Output the [X, Y] coordinate of the center of the cell containing the given text.  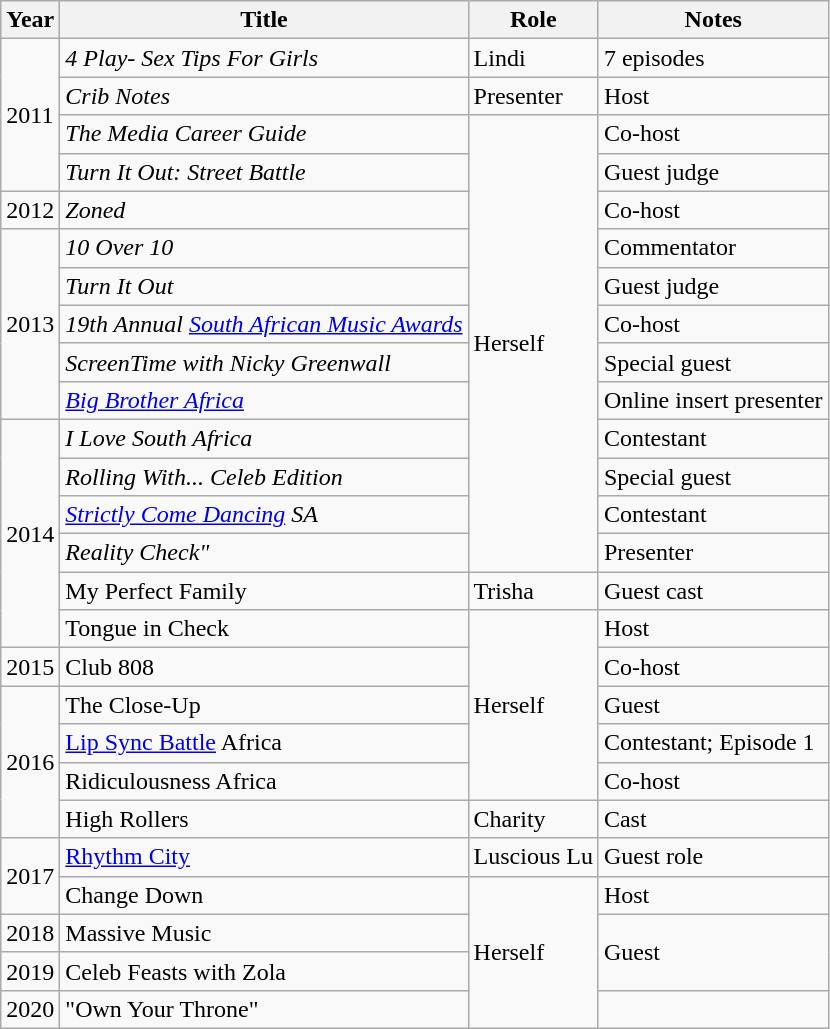
High Rollers [264, 819]
Tongue in Check [264, 629]
Club 808 [264, 667]
Year [30, 20]
The Close-Up [264, 705]
Reality Check" [264, 553]
Notes [713, 20]
Zoned [264, 210]
Trisha [533, 591]
Commentator [713, 248]
Luscious Lu [533, 857]
2019 [30, 971]
2018 [30, 933]
Celeb Feasts with Zola [264, 971]
Charity [533, 819]
2014 [30, 533]
Title [264, 20]
2020 [30, 1009]
Cast [713, 819]
19th Annual South African Music Awards [264, 324]
Ridiculousness Africa [264, 781]
Turn It Out [264, 286]
2016 [30, 762]
Role [533, 20]
Contestant; Episode 1 [713, 743]
Guest role [713, 857]
2012 [30, 210]
Rhythm City [264, 857]
Strictly Come Dancing SA [264, 515]
Lindi [533, 58]
Change Down [264, 895]
"Own Your Throne" [264, 1009]
2011 [30, 115]
7 episodes [713, 58]
Big Brother Africa [264, 400]
The Media Career Guide [264, 134]
10 Over 10 [264, 248]
Online insert presenter [713, 400]
Guest cast [713, 591]
2015 [30, 667]
Lip Sync Battle Africa [264, 743]
2017 [30, 876]
Turn It Out: Street Battle [264, 172]
Massive Music [264, 933]
My Perfect Family [264, 591]
2013 [30, 324]
I Love South Africa [264, 438]
4 Play- Sex Tips For Girls [264, 58]
Crib Notes [264, 96]
Rolling With... Celeb Edition [264, 477]
ScreenTime with Nicky Greenwall [264, 362]
